From the cell containing the given text, extract its center point as [X, Y] coordinate. 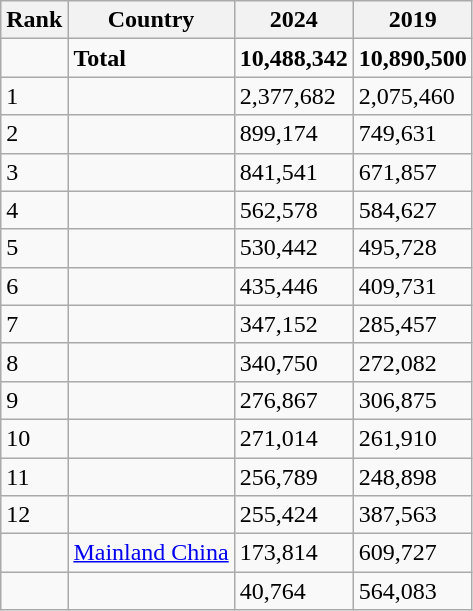
671,857 [412, 172]
173,814 [294, 553]
2,075,460 [412, 96]
271,014 [294, 438]
7 [34, 324]
564,083 [412, 591]
1 [34, 96]
306,875 [412, 400]
2024 [294, 20]
Total [151, 58]
Country [151, 20]
5 [34, 248]
12 [34, 515]
255,424 [294, 515]
3 [34, 172]
276,867 [294, 400]
Mainland China [151, 553]
899,174 [294, 134]
749,631 [412, 134]
8 [34, 362]
609,727 [412, 553]
261,910 [412, 438]
495,728 [412, 248]
6 [34, 286]
347,152 [294, 324]
2 [34, 134]
248,898 [412, 477]
256,789 [294, 477]
285,457 [412, 324]
40,764 [294, 591]
10 [34, 438]
2,377,682 [294, 96]
530,442 [294, 248]
9 [34, 400]
10,488,342 [294, 58]
841,541 [294, 172]
409,731 [412, 286]
11 [34, 477]
435,446 [294, 286]
4 [34, 210]
562,578 [294, 210]
340,750 [294, 362]
272,082 [412, 362]
584,627 [412, 210]
387,563 [412, 515]
2019 [412, 20]
Rank [34, 20]
10,890,500 [412, 58]
